Output the [x, y] coordinate of the center of the cell containing the given text.  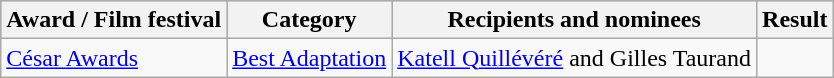
Best Adaptation [310, 58]
Result [795, 20]
Category [310, 20]
Award / Film festival [114, 20]
Katell Quillévéré and Gilles Taurand [574, 58]
Recipients and nominees [574, 20]
César Awards [114, 58]
